Return the [x, y] coordinate for the center point of the cell that contains the specified text.  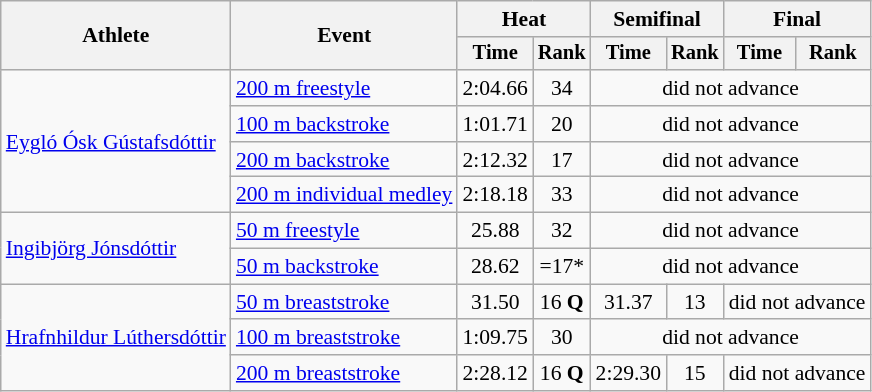
=17* [562, 267]
2:12.32 [494, 160]
2:18.18 [494, 195]
32 [562, 231]
28.62 [494, 267]
Ingibjörg Jónsdóttir [116, 248]
25.88 [494, 231]
Heat [524, 19]
1:01.71 [494, 124]
34 [562, 88]
100 m breaststroke [344, 338]
15 [695, 373]
Event [344, 36]
1:09.75 [494, 338]
Hrafnhildur Lúthersdóttir [116, 338]
50 m backstroke [344, 267]
Eygló Ósk Gústafsdóttir [116, 141]
Athlete [116, 36]
33 [562, 195]
31.50 [494, 302]
Semifinal [658, 19]
200 m individual medley [344, 195]
30 [562, 338]
200 m backstroke [344, 160]
200 m freestyle [344, 88]
2:04.66 [494, 88]
50 m freestyle [344, 231]
13 [695, 302]
2:28.12 [494, 373]
Final [798, 19]
17 [562, 160]
50 m breaststroke [344, 302]
2:29.30 [628, 373]
200 m breaststroke [344, 373]
20 [562, 124]
31.37 [628, 302]
100 m backstroke [344, 124]
